Scan for the cell matching the given text and deliver its [x, y] coordinate at center. 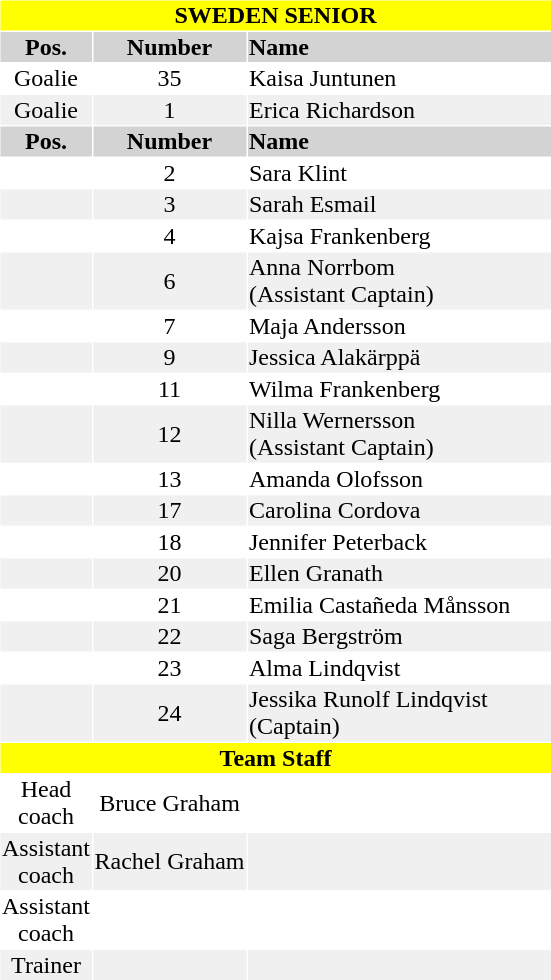
Anna Norrbom(Assistant Captain) [400, 280]
9 [170, 357]
Jennifer Peterback [400, 542]
17 [170, 511]
7 [170, 326]
2 [170, 173]
13 [170, 479]
Jessika Runolf Lindqvist(Captain) [400, 712]
Carolina Cordova [400, 511]
Maja Andersson [400, 326]
11 [170, 389]
35 [170, 79]
Alma Lindqvist [400, 668]
6 [170, 280]
1 [170, 110]
3 [170, 205]
Nilla Wernersson(Assistant Captain) [400, 434]
4 [170, 236]
Amanda Olofsson [400, 479]
12 [170, 434]
Team Staff [275, 758]
Head coach [46, 802]
Kajsa Frankenberg [400, 236]
18 [170, 542]
Wilma Frankenberg [400, 389]
Trainer [46, 965]
Kaisa Juntunen [400, 79]
Ellen Granath [400, 573]
Erica Richardson [400, 110]
22 [170, 637]
Emilia Castañeda Månsson [400, 605]
23 [170, 668]
Bruce Graham [170, 802]
Sara Klint [400, 173]
Saga Bergström [400, 637]
Jessica Alakärppä [400, 357]
Sarah Esmail [400, 205]
SWEDEN SENIOR [275, 15]
21 [170, 605]
20 [170, 573]
24 [170, 712]
Rachel Graham [170, 862]
